Extract the (X, Y) coordinate from the center of the cell holding the provided text.  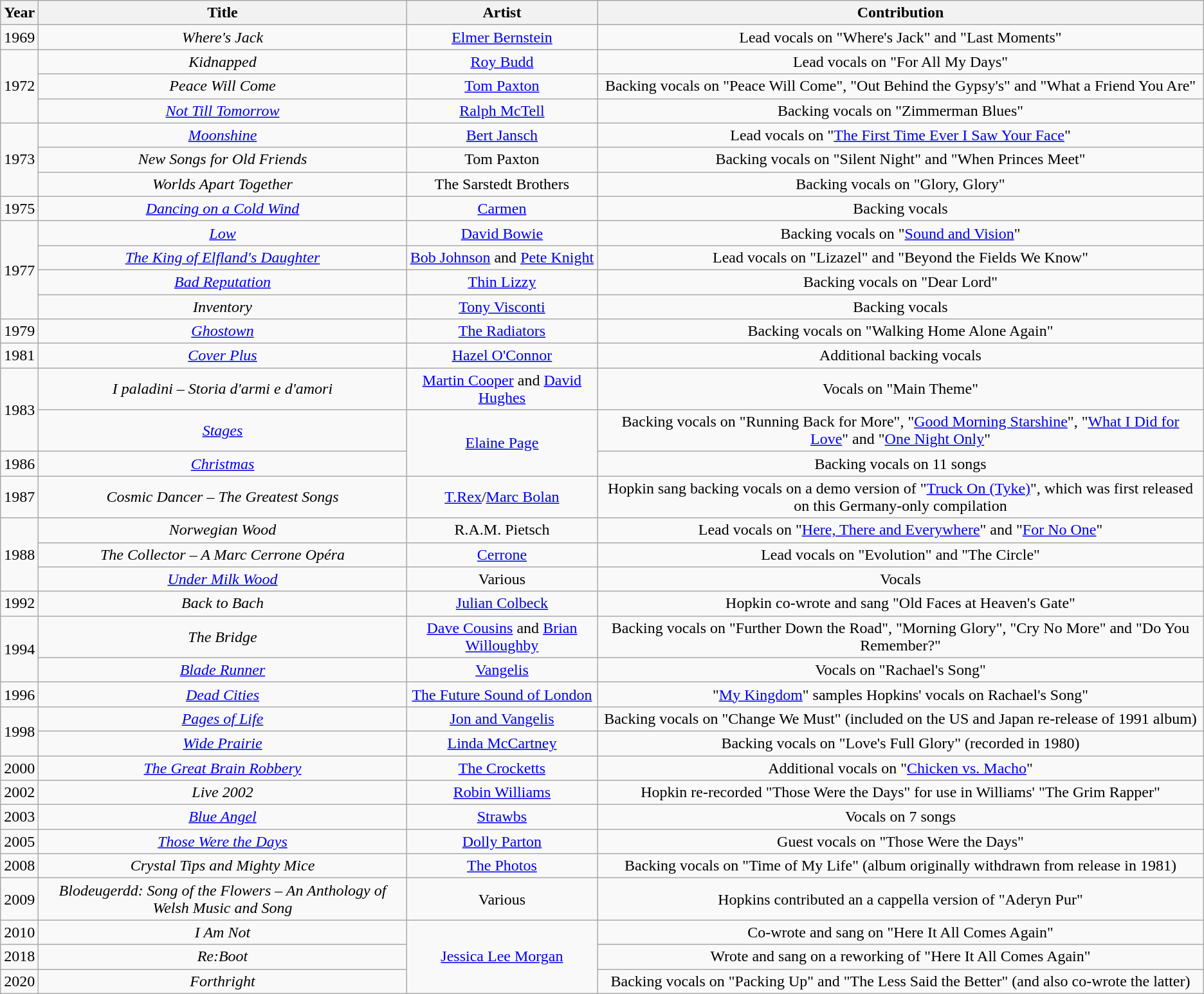
R.A.M. Pietsch (502, 530)
The Radiators (502, 331)
Tony Visconti (502, 307)
New Songs for Old Friends (223, 160)
Hazel O'Connor (502, 356)
Strawbs (502, 817)
1975 (19, 208)
Dave Cousins and Brian Willoughby (502, 637)
Lead vocals on "The First Time Ever I Saw Your Face" (900, 135)
2018 (19, 957)
Backing vocals on "Change We Must" (included on the US and Japan re-release of 1991 album) (900, 719)
Backing vocals on 11 songs (900, 464)
Blodeugerdd: Song of the Flowers – An Anthology of Welsh Music and Song (223, 899)
Linda McCartney (502, 743)
Lead vocals on "Where's Jack" and "Last Moments" (900, 37)
1973 (19, 160)
Additional backing vocals (900, 356)
1969 (19, 37)
Elmer Bernstein (502, 37)
2009 (19, 899)
Bert Jansch (502, 135)
Jessica Lee Morgan (502, 957)
2000 (19, 768)
Backing vocals on "Time of My Life" (album originally withdrawn from release in 1981) (900, 866)
Crystal Tips and Mighty Mice (223, 866)
Cosmic Dancer – The Greatest Songs (223, 497)
Not Till Tomorrow (223, 111)
Lead vocals on "For All My Days" (900, 62)
Backing vocals on "Dear Lord" (900, 282)
The Crocketts (502, 768)
Title (223, 13)
1977 (19, 270)
Vocals on "Main Theme" (900, 389)
Vangelis (502, 670)
2003 (19, 817)
Re:Boot (223, 957)
Dolly Parton (502, 842)
Backing vocals on "Zimmerman Blues" (900, 111)
1983 (19, 410)
Lead vocals on "Lizazel" and "Beyond the Fields We Know" (900, 257)
Forthright (223, 981)
Thin Lizzy (502, 282)
Cerrone (502, 555)
2020 (19, 981)
Backing vocals on "Sound and Vision" (900, 233)
Ralph McTell (502, 111)
Co-wrote and sang on "Here It All Comes Again" (900, 932)
Back to Bach (223, 603)
Bob Johnson and Pete Knight (502, 257)
Backing vocals on "Further Down the Road", "Morning Glory", "Cry No More" and "Do You Remember?" (900, 637)
I paladini – Storia d'armi e d'amori (223, 389)
Elaine Page (502, 443)
Live 2002 (223, 793)
Wide Prairie (223, 743)
The Great Brain Robbery (223, 768)
Inventory (223, 307)
Stages (223, 431)
Pages of Life (223, 719)
Vocals on 7 songs (900, 817)
Christmas (223, 464)
Hopkins contributed an a cappella version of "Aderyn Pur" (900, 899)
Hopkin re-recorded "Those Were the Days" for use in Williams' "The Grim Rapper" (900, 793)
Artist (502, 13)
Under Milk Wood (223, 579)
Roy Budd (502, 62)
1987 (19, 497)
Vocals on "Rachael's Song" (900, 670)
1972 (19, 86)
1994 (19, 649)
Contribution (900, 13)
1992 (19, 603)
2010 (19, 932)
Dancing on a Cold Wind (223, 208)
2002 (19, 793)
The Future Sound of London (502, 694)
The Sarstedt Brothers (502, 184)
Backing vocals on "Peace Will Come", "Out Behind the Gypsy's" and "What a Friend You Are" (900, 86)
Dead Cities (223, 694)
Backing vocals on "Packing Up" and "The Less Said the Better" (and also co-wrote the latter) (900, 981)
David Bowie (502, 233)
Year (19, 13)
"My Kingdom" samples Hopkins' vocals on Rachael's Song" (900, 694)
The Photos (502, 866)
Norwegian Wood (223, 530)
Where's Jack (223, 37)
1988 (19, 555)
The King of Elfland's Daughter (223, 257)
1996 (19, 694)
Peace Will Come (223, 86)
1979 (19, 331)
Additional vocals on "Chicken vs. Macho" (900, 768)
The Collector – A Marc Cerrone Opéra (223, 555)
Jon and Vangelis (502, 719)
Bad Reputation (223, 282)
I Am Not (223, 932)
Backing vocals on "Walking Home Alone Again" (900, 331)
Carmen (502, 208)
Blade Runner (223, 670)
1986 (19, 464)
Backing vocals on "Silent Night" and "When Princes Meet" (900, 160)
1998 (19, 731)
Lead vocals on "Evolution" and "The Circle" (900, 555)
Backing vocals on "Running Back for More", "Good Morning Starshine", "What I Did for Love" and "One Night Only" (900, 431)
Hopkin sang backing vocals on a demo version of "Truck On (Tyke)", which was first released on this Germany-only compilation (900, 497)
Moonshine (223, 135)
Wrote and sang on a reworking of "Here It All Comes Again" (900, 957)
2008 (19, 866)
Those Were the Days (223, 842)
Blue Angel (223, 817)
Worlds Apart Together (223, 184)
2005 (19, 842)
Martin Cooper and David Hughes (502, 389)
Low (223, 233)
Cover Plus (223, 356)
T.Rex/Marc Bolan (502, 497)
Ghostown (223, 331)
Hopkin co-wrote and sang "Old Faces at Heaven's Gate" (900, 603)
Backing vocals on "Glory, Glory" (900, 184)
Guest vocals on "Those Were the Days" (900, 842)
Kidnapped (223, 62)
Lead vocals on "Here, There and Everywhere" and "For No One" (900, 530)
Robin Williams (502, 793)
Backing vocals on "Love's Full Glory" (recorded in 1980) (900, 743)
Vocals (900, 579)
The Bridge (223, 637)
1981 (19, 356)
Julian Colbeck (502, 603)
